Return (X, Y) of the center of cell containing provided text 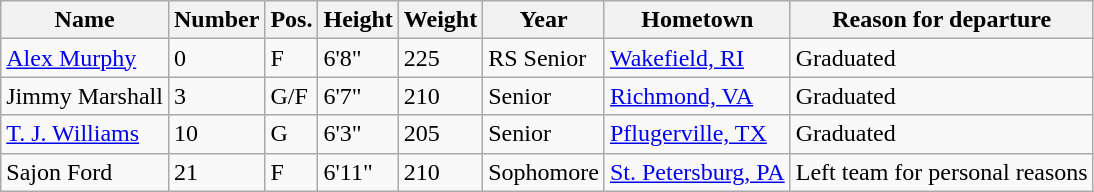
Hometown (697, 20)
Jimmy Marshall (85, 96)
G/F (292, 96)
10 (216, 134)
225 (440, 58)
Sajon Ford (85, 172)
Wakefield, RI (697, 58)
Left team for personal reasons (942, 172)
RS Senior (544, 58)
Weight (440, 20)
Year (544, 20)
Alex Murphy (85, 58)
205 (440, 134)
T. J. Williams (85, 134)
3 (216, 96)
Height (358, 20)
6'8" (358, 58)
6'7" (358, 96)
Reason for departure (942, 20)
Sophomore (544, 172)
Richmond, VA (697, 96)
6'3" (358, 134)
G (292, 134)
Name (85, 20)
0 (216, 58)
Pflugerville, TX (697, 134)
21 (216, 172)
Pos. (292, 20)
6'11" (358, 172)
Number (216, 20)
St. Petersburg, PA (697, 172)
